Provide the (X, Y) coordinate of the cell's center where the given text is located.  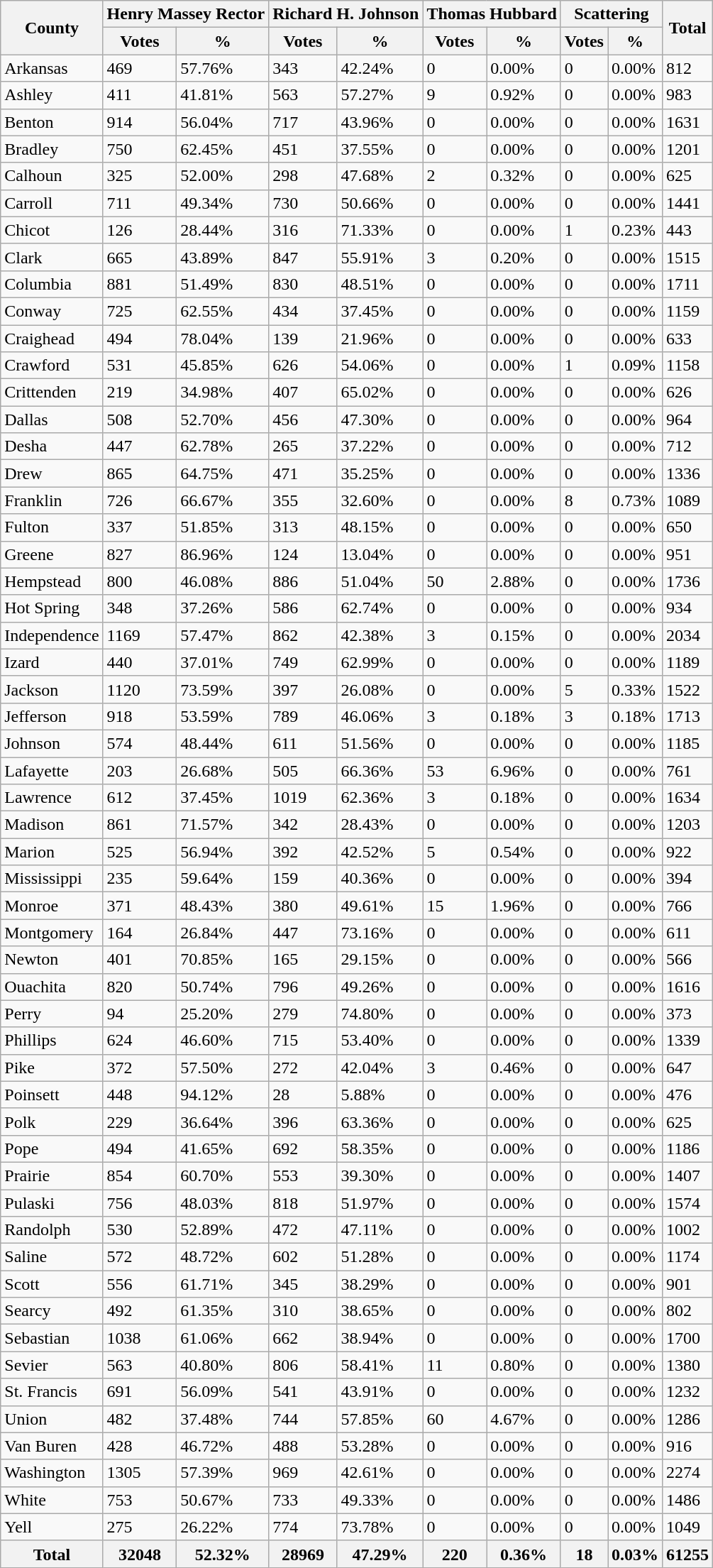
796 (303, 987)
15 (455, 906)
Crawford (52, 366)
78.04% (223, 339)
0.15% (524, 635)
62.78% (223, 446)
1174 (688, 1257)
1286 (688, 1419)
57.50% (223, 1068)
0.92% (524, 95)
41.81% (223, 95)
624 (140, 1041)
343 (303, 68)
219 (140, 393)
48.03% (223, 1203)
51.28% (380, 1257)
26.68% (223, 770)
717 (303, 122)
52.70% (223, 420)
73.16% (380, 933)
Independence (52, 635)
62.45% (223, 149)
Chicot (52, 230)
800 (140, 581)
Craighead (52, 339)
612 (140, 798)
602 (303, 1257)
61.35% (223, 1311)
482 (140, 1419)
0.46% (524, 1068)
47.29% (380, 1554)
1713 (688, 716)
530 (140, 1230)
830 (303, 284)
48.15% (380, 527)
820 (140, 987)
57.85% (380, 1419)
345 (303, 1284)
Perry (52, 1014)
58.35% (380, 1148)
392 (303, 852)
52.89% (223, 1230)
633 (688, 339)
26.84% (223, 933)
229 (140, 1122)
47.68% (380, 176)
789 (303, 716)
Izard (52, 662)
861 (140, 825)
139 (303, 339)
46.72% (223, 1446)
969 (303, 1473)
51.97% (380, 1203)
Hempstead (52, 581)
662 (303, 1338)
White (52, 1500)
43.96% (380, 122)
58.41% (380, 1365)
38.94% (380, 1338)
715 (303, 1041)
934 (688, 608)
220 (455, 1554)
469 (140, 68)
0.54% (524, 852)
43.89% (223, 257)
2274 (688, 1473)
Dallas (52, 420)
28969 (303, 1554)
756 (140, 1203)
70.85% (223, 960)
37.26% (223, 608)
Lawrence (52, 798)
525 (140, 852)
50 (455, 581)
1336 (688, 473)
28 (303, 1095)
62.99% (380, 662)
275 (140, 1527)
61255 (688, 1554)
802 (688, 1311)
26.08% (380, 689)
71.33% (380, 230)
1711 (688, 284)
812 (688, 68)
42.38% (380, 635)
28.44% (223, 230)
Sevier (52, 1365)
2034 (688, 635)
1159 (688, 311)
49.34% (223, 203)
Pope (52, 1148)
Conway (52, 311)
712 (688, 446)
57.27% (380, 95)
492 (140, 1311)
Mississippi (52, 879)
42.24% (380, 68)
62.36% (380, 798)
159 (303, 879)
827 (140, 554)
401 (140, 960)
46.06% (380, 716)
Pulaski (52, 1203)
951 (688, 554)
744 (303, 1419)
572 (140, 1257)
0.23% (634, 230)
42.52% (380, 852)
Union (52, 1419)
434 (303, 311)
Ouachita (52, 987)
37.22% (380, 446)
749 (303, 662)
6.96% (524, 770)
Sebastian (52, 1338)
Carroll (52, 203)
Bradley (52, 149)
471 (303, 473)
372 (140, 1068)
574 (140, 743)
Washington (52, 1473)
Lafayette (52, 770)
342 (303, 825)
Fulton (52, 527)
Pike (52, 1068)
48.51% (380, 284)
918 (140, 716)
Monroe (52, 906)
55.91% (380, 257)
29.15% (380, 960)
Scattering (612, 14)
46.08% (223, 581)
1522 (688, 689)
Drew (52, 473)
61.71% (223, 1284)
60.70% (223, 1175)
52.32% (223, 1554)
0.03% (634, 1554)
51.04% (380, 581)
13.04% (380, 554)
691 (140, 1392)
56.09% (223, 1392)
Benton (52, 122)
48.72% (223, 1257)
711 (140, 203)
730 (303, 203)
665 (140, 257)
11 (455, 1365)
61.06% (223, 1338)
1407 (688, 1175)
380 (303, 906)
66.67% (223, 500)
0.73% (634, 500)
265 (303, 446)
46.60% (223, 1041)
47.30% (380, 420)
541 (303, 1392)
126 (140, 230)
64.75% (223, 473)
964 (688, 420)
1201 (688, 149)
8 (584, 500)
4.67% (524, 1419)
94.12% (223, 1095)
0.36% (524, 1554)
38.65% (380, 1311)
Greene (52, 554)
Thomas Hubbard (492, 14)
54.06% (380, 366)
428 (140, 1446)
1120 (140, 689)
66.36% (380, 770)
49.61% (380, 906)
1189 (688, 662)
1038 (140, 1338)
914 (140, 122)
531 (140, 366)
Newton (52, 960)
733 (303, 1500)
235 (140, 879)
Arkansas (52, 68)
41.65% (223, 1148)
Prairie (52, 1175)
35.25% (380, 473)
59.64% (223, 879)
5.88% (380, 1095)
505 (303, 770)
86.96% (223, 554)
Poinsett (52, 1095)
62.74% (380, 608)
Crittenden (52, 393)
Jackson (52, 689)
165 (303, 960)
272 (303, 1068)
94 (140, 1014)
650 (688, 527)
53.28% (380, 1446)
Henry Massey Rector (186, 14)
818 (303, 1203)
71.57% (223, 825)
725 (140, 311)
Van Buren (52, 1446)
Jefferson (52, 716)
774 (303, 1527)
Franklin (52, 500)
396 (303, 1122)
49.26% (380, 987)
865 (140, 473)
38.29% (380, 1284)
45.85% (223, 366)
56.04% (223, 122)
1232 (688, 1392)
854 (140, 1175)
1305 (140, 1473)
74.80% (380, 1014)
40.80% (223, 1365)
51.56% (380, 743)
53 (455, 770)
26.22% (223, 1527)
472 (303, 1230)
476 (688, 1095)
2.88% (524, 581)
Columbia (52, 284)
Marion (52, 852)
52.00% (223, 176)
50.74% (223, 987)
Polk (52, 1122)
922 (688, 852)
451 (303, 149)
Hot Spring (52, 608)
57.76% (223, 68)
1380 (688, 1365)
647 (688, 1068)
48.44% (223, 743)
0.09% (634, 366)
9 (455, 95)
1019 (303, 798)
St. Francis (52, 1392)
750 (140, 149)
279 (303, 1014)
1185 (688, 743)
0.32% (524, 176)
203 (140, 770)
586 (303, 608)
50.66% (380, 203)
726 (140, 500)
1089 (688, 500)
57.39% (223, 1473)
49.33% (380, 1500)
37.55% (380, 149)
1700 (688, 1338)
60 (455, 1419)
1158 (688, 366)
Randolph (52, 1230)
48.43% (223, 906)
1002 (688, 1230)
371 (140, 906)
62.55% (223, 311)
50.67% (223, 1500)
407 (303, 393)
1.96% (524, 906)
443 (688, 230)
53.59% (223, 716)
Montgomery (52, 933)
Saline (52, 1257)
51.85% (223, 527)
32048 (140, 1554)
56.94% (223, 852)
766 (688, 906)
Calhoun (52, 176)
0.80% (524, 1365)
508 (140, 420)
21.96% (380, 339)
Madison (52, 825)
Yell (52, 1527)
448 (140, 1095)
337 (140, 527)
348 (140, 608)
310 (303, 1311)
1616 (688, 987)
43.91% (380, 1392)
325 (140, 176)
556 (140, 1284)
124 (303, 554)
355 (303, 500)
73.78% (380, 1527)
373 (688, 1014)
313 (303, 527)
411 (140, 95)
916 (688, 1446)
1631 (688, 122)
Scott (52, 1284)
0.33% (634, 689)
39.30% (380, 1175)
753 (140, 1500)
886 (303, 581)
881 (140, 284)
761 (688, 770)
1634 (688, 798)
488 (303, 1446)
0.20% (524, 257)
25.20% (223, 1014)
1515 (688, 257)
Desha (52, 446)
456 (303, 420)
553 (303, 1175)
Ashley (52, 95)
63.36% (380, 1122)
53.40% (380, 1041)
34.98% (223, 393)
1203 (688, 825)
Searcy (52, 1311)
37.48% (223, 1419)
51.49% (223, 284)
847 (303, 257)
983 (688, 95)
1441 (688, 203)
806 (303, 1365)
County (52, 28)
47.11% (380, 1230)
1169 (140, 635)
40.36% (380, 879)
394 (688, 879)
42.61% (380, 1473)
692 (303, 1148)
Richard H. Johnson (346, 14)
1339 (688, 1041)
Clark (52, 257)
1486 (688, 1500)
1574 (688, 1203)
2 (455, 176)
164 (140, 933)
28.43% (380, 825)
37.01% (223, 662)
42.04% (380, 1068)
862 (303, 635)
65.02% (380, 393)
36.64% (223, 1122)
397 (303, 689)
440 (140, 662)
901 (688, 1284)
32.60% (380, 500)
57.47% (223, 635)
298 (303, 176)
566 (688, 960)
1186 (688, 1148)
1736 (688, 581)
73.59% (223, 689)
Johnson (52, 743)
316 (303, 230)
Phillips (52, 1041)
1049 (688, 1527)
18 (584, 1554)
